Search for the cell housing the specified text and yield its (x, y) center coordinate. 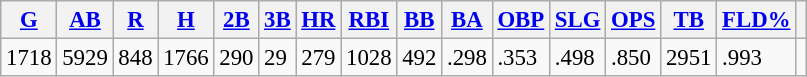
.993 (756, 58)
OPS (634, 20)
FLD% (756, 20)
RBI (369, 20)
29 (278, 58)
H (186, 20)
290 (236, 58)
2951 (689, 58)
.298 (467, 58)
848 (136, 58)
.850 (634, 58)
3B (278, 20)
1028 (369, 58)
TB (689, 20)
492 (420, 58)
.353 (520, 58)
BB (420, 20)
BA (467, 20)
OBP (520, 20)
G (29, 20)
AB (85, 20)
5929 (85, 58)
1766 (186, 58)
279 (318, 58)
R (136, 20)
.498 (578, 58)
HR (318, 20)
1718 (29, 58)
SLG (578, 20)
2B (236, 20)
